Capture the cell that displays the provided text and extract its (x, y) central coordinate. 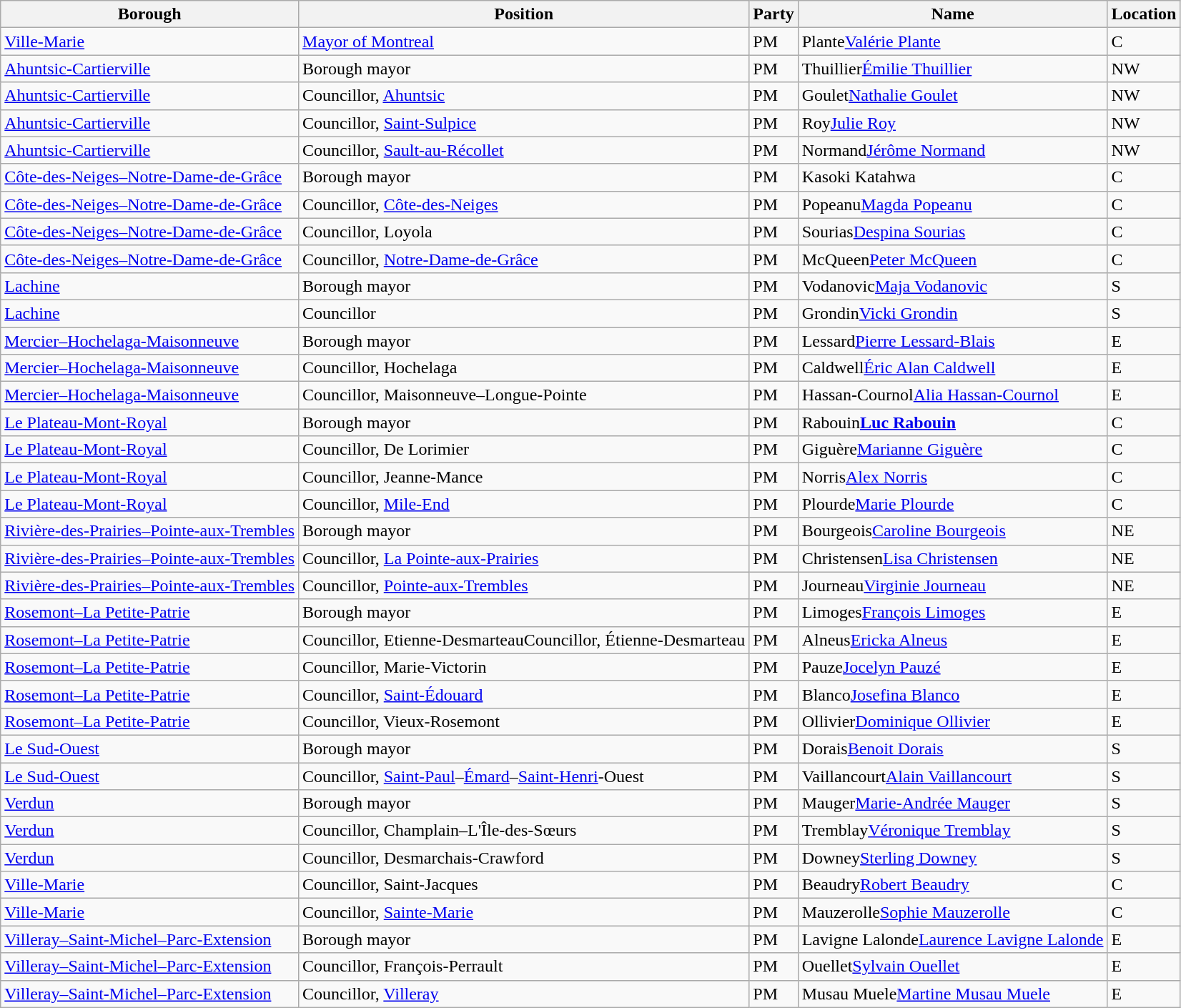
Councillor, Jeanne-Mance (524, 477)
RabouinLuc Rabouin (952, 423)
JourneauVirginie Journeau (952, 585)
Councillor (524, 313)
McQueenPeter McQueen (952, 259)
ChristensenLisa Christensen (952, 558)
Councillor, Saint-Paul–Émard–Saint-Henri-Ouest (524, 776)
BlancoJosefina Blanco (952, 694)
GouletNathalie Goulet (952, 96)
Councillor, Sainte-Marie (524, 912)
Councillor, Côte-des-Neiges (524, 204)
VaillancourtAlain Vaillancourt (952, 776)
Councillor, De Lorimier (524, 450)
MauzerolleSophie Mauzerolle (952, 912)
Councillor, Desmarchais-Crawford (524, 858)
Mayor of Montreal (524, 41)
RoyJulie Roy (952, 123)
PauzeJocelyn Pauzé (952, 667)
TremblayVéronique Tremblay (952, 831)
ThuillierÉmilie Thuillier (952, 69)
PopeanuMagda Popeanu (952, 204)
Councillor, François-Perrault (524, 967)
Councillor, Notre-Dame-de-Grâce (524, 259)
Councillor, Sault-au-Récollet (524, 150)
OllivierDominique Ollivier (952, 721)
Location (1144, 14)
DowneySterling Downey (952, 858)
NorrisAlex Norris (952, 477)
GrondinVicki Grondin (952, 313)
Councillor, Loyola (524, 232)
Position (524, 14)
Councillor, Maisonneuve–Longue-Pointe (524, 395)
Councillor, Mile-End (524, 504)
Hassan-CournolAlia Hassan-Cournol (952, 395)
OuelletSylvain Ouellet (952, 967)
SouriasDespina Sourias (952, 232)
DoraisBenoit Dorais (952, 748)
AlneusEricka Alneus (952, 640)
VodanovicMaja Vodanovic (952, 286)
Councillor, Etienne-DesmarteauCouncillor, Étienne-Desmarteau (524, 640)
Councillor, Marie-Victorin (524, 667)
PlanteValérie Plante (952, 41)
Councillor, Saint-Édouard (524, 694)
Kasoki Katahwa (952, 177)
BeaudryRobert Beaudry (952, 885)
NormandJérôme Normand (952, 150)
CaldwellÉric Alan Caldwell (952, 368)
Councillor, Hochelaga (524, 368)
Lavigne LalondeLaurence Lavigne Lalonde (952, 939)
Councillor, Saint-Sulpice (524, 123)
Borough (150, 14)
MaugerMarie-Andrée Mauger (952, 804)
Name (952, 14)
BourgeoisCaroline Bourgeois (952, 531)
Councillor, La Pointe-aux-Prairies (524, 558)
LimogesFrançois Limoges (952, 613)
LessardPierre Lessard-Blais (952, 341)
Councillor, Pointe-aux-Trembles (524, 585)
Councillor, Champlain–L'Île-des-Sœurs (524, 831)
PlourdeMarie Plourde (952, 504)
Party (774, 14)
Councillor, Villeray (524, 994)
GiguèreMarianne Giguère (952, 450)
Musau MueleMartine Musau Muele (952, 994)
Councillor, Vieux-Rosemont (524, 721)
Councillor, Saint-Jacques (524, 885)
Councillor, Ahuntsic (524, 96)
